Determine the [X, Y] coordinate at the center of the cell enclosing the given text.  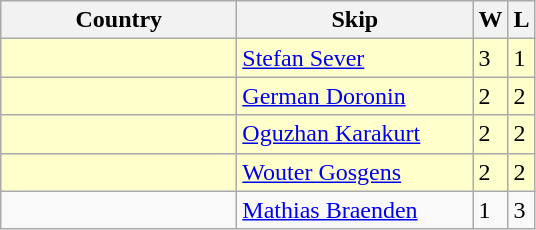
German Doronin [355, 96]
L [522, 20]
Oguzhan Karakurt [355, 134]
Mathias Braenden [355, 210]
Skip [355, 20]
W [490, 20]
Stefan Sever [355, 58]
Wouter Gosgens [355, 172]
Country [119, 20]
